Return the (x, y) coordinate for the center point of the cell that contains the specified text.  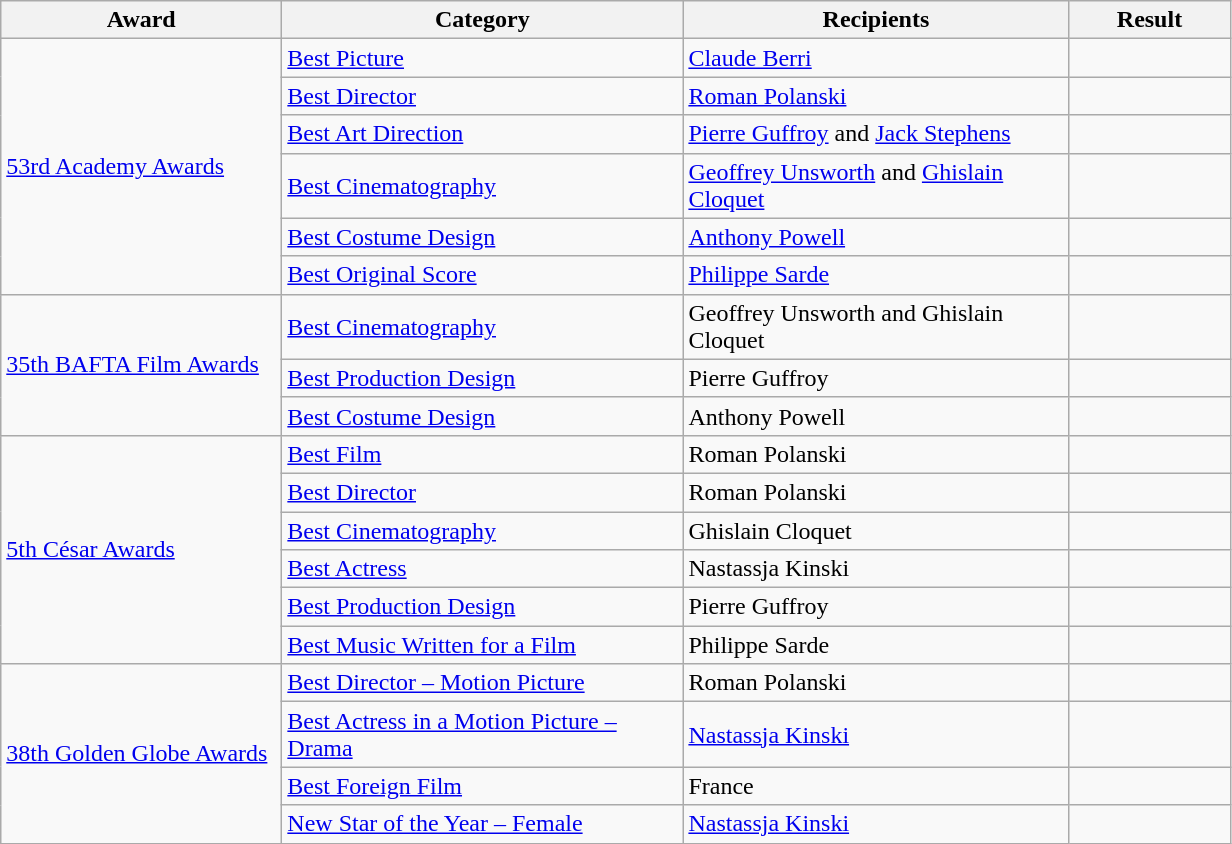
Best Picture (482, 58)
Pierre Guffroy and Jack Stephens (876, 134)
Recipients (876, 20)
Claude Berri (876, 58)
53rd Academy Awards (142, 166)
Best Director – Motion Picture (482, 683)
Category (482, 20)
Best Music Written for a Film (482, 645)
Best Actress in a Motion Picture – Drama (482, 734)
Best Actress (482, 569)
5th César Awards (142, 549)
Award (142, 20)
35th BAFTA Film Awards (142, 364)
Best Art Direction (482, 134)
38th Golden Globe Awards (142, 754)
Ghislain Cloquet (876, 531)
Best Film (482, 454)
France (876, 786)
New Star of the Year – Female (482, 824)
Result (1150, 20)
Best Original Score (482, 275)
Best Foreign Film (482, 786)
